Return the (x, y) coordinate for the center point of the cell that contains the specified text.  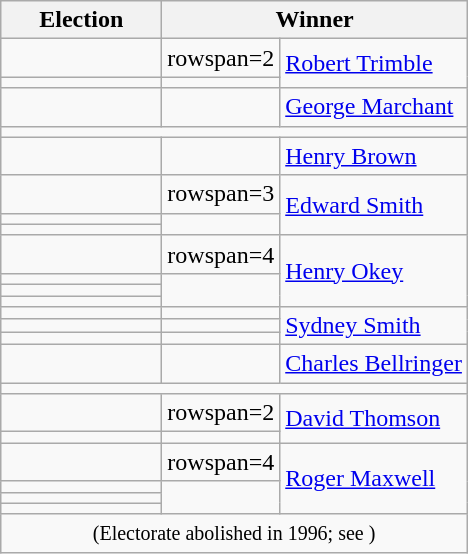
Henry Okey (374, 270)
Charles Bellringer (374, 364)
Henry Brown (374, 156)
Roger Maxwell (374, 478)
Robert Trimble (374, 64)
George Marchant (374, 107)
Edward Smith (374, 205)
Winner (315, 20)
rowspan=3 (221, 194)
(Electorate abolished in 1996; see ) (234, 533)
David Thomson (374, 418)
Election (82, 20)
Sydney Smith (374, 326)
